Provide the [X, Y] coordinate of the cell's center where the given text is located.  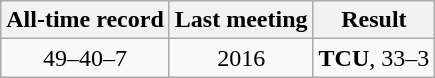
All-time record [86, 20]
Last meeting [241, 20]
TCU, 33–3 [374, 58]
49–40–7 [86, 58]
Result [374, 20]
2016 [241, 58]
